Return [x, y] of the center of cell containing provided text 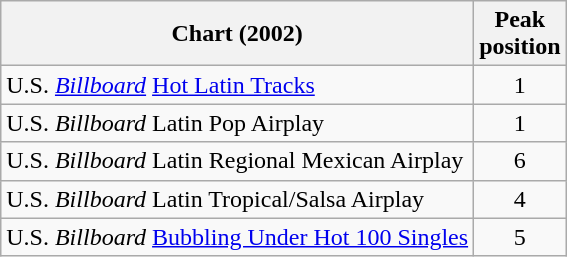
U.S. Billboard Hot Latin Tracks [238, 85]
U.S. Billboard Bubbling Under Hot 100 Singles [238, 237]
U.S. Billboard Latin Regional Mexican Airplay [238, 161]
5 [520, 237]
6 [520, 161]
Chart (2002) [238, 34]
Peakposition [520, 34]
U.S. Billboard Latin Tropical/Salsa Airplay [238, 199]
U.S. Billboard Latin Pop Airplay [238, 123]
4 [520, 199]
